Provide the [X, Y] coordinate of the cell's center where the given text is located.  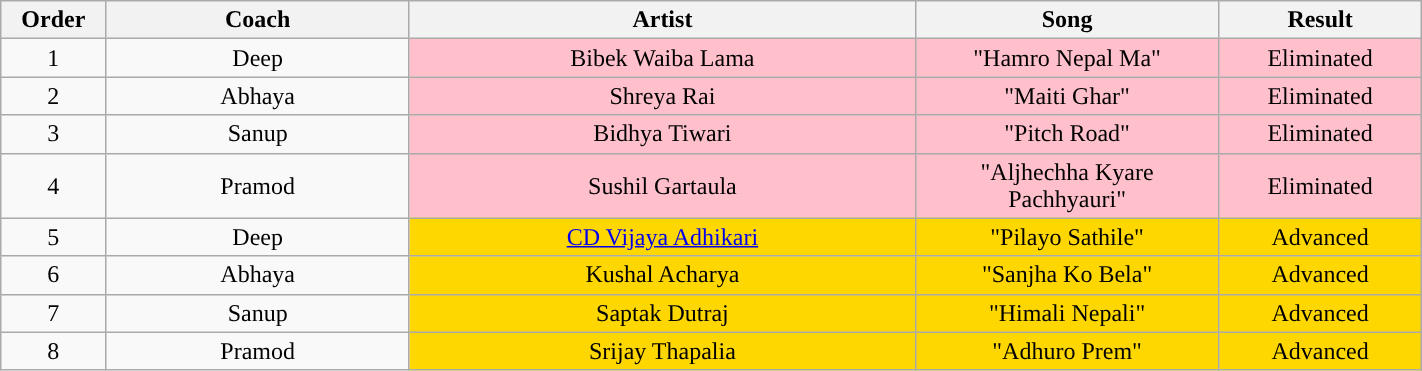
3 [54, 134]
Saptak Dutraj [662, 313]
"Sanjha Ko Bela" [1067, 275]
5 [54, 237]
"Aljhechha Kyare Pachhyauri" [1067, 186]
"Hamro Nepal Ma" [1067, 58]
CD Vijaya Adhikari [662, 237]
1 [54, 58]
Coach [258, 20]
7 [54, 313]
8 [54, 351]
Song [1067, 20]
2 [54, 96]
Bibek Waiba Lama [662, 58]
Bidhya Tiwari [662, 134]
"Pilayo Sathile" [1067, 237]
Order [54, 20]
"Maiti Ghar" [1067, 96]
"Adhuro Prem" [1067, 351]
Artist [662, 20]
Shreya Rai [662, 96]
Kushal Acharya [662, 275]
"Himali Nepali" [1067, 313]
6 [54, 275]
Result [1320, 20]
4 [54, 186]
Sushil Gartaula [662, 186]
"Pitch Road" [1067, 134]
Srijay Thapalia [662, 351]
